Determine the (x, y) coordinate at the center of the cell enclosing the given text.  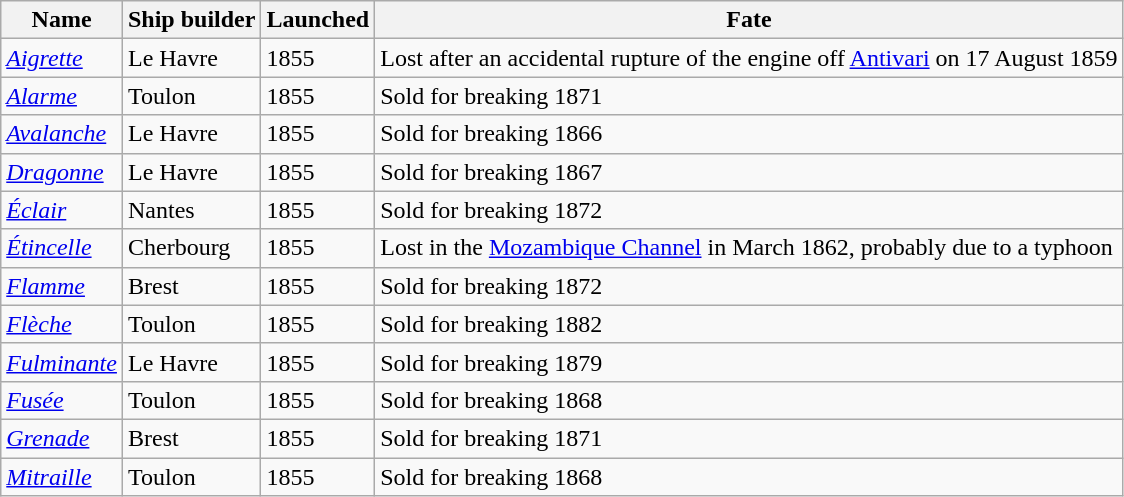
Flèche (62, 324)
Cherbourg (191, 248)
Sold for breaking 1866 (749, 134)
Mitraille (62, 477)
Dragonne (62, 172)
Sold for breaking 1882 (749, 324)
Fate (749, 20)
Grenade (62, 438)
Aigrette (62, 58)
Étincelle (62, 248)
Name (62, 20)
Launched (318, 20)
Lost after an accidental rupture of the engine off Antivari on 17 August 1859 (749, 58)
Éclair (62, 210)
Ship builder (191, 20)
Sold for breaking 1867 (749, 172)
Fusée (62, 400)
Fulminante (62, 362)
Avalanche (62, 134)
Nantes (191, 210)
Flamme (62, 286)
Alarme (62, 96)
Lost in the Mozambique Channel in March 1862, probably due to a typhoon (749, 248)
Sold for breaking 1879 (749, 362)
